Pinpoint the cell where the given text exists, returning its [x, y] midpoint coordinate. 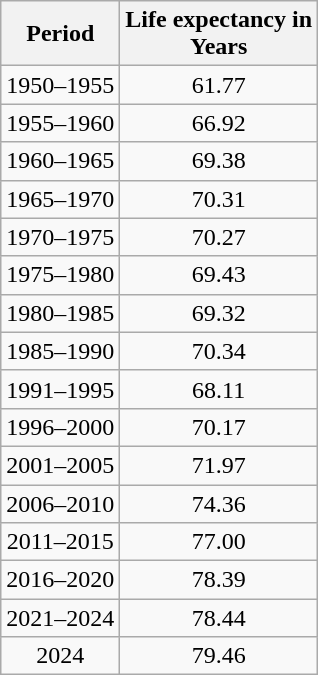
70.31 [219, 199]
1965–1970 [60, 199]
78.39 [219, 580]
70.34 [219, 351]
2016–2020 [60, 580]
1996–2000 [60, 427]
1970–1975 [60, 237]
70.27 [219, 237]
69.43 [219, 275]
70.17 [219, 427]
1975–1980 [60, 275]
2006–2010 [60, 503]
Life expectancy inYears [219, 34]
1955–1960 [60, 123]
79.46 [219, 656]
61.77 [219, 85]
71.97 [219, 465]
2011–2015 [60, 542]
1960–1965 [60, 161]
66.92 [219, 123]
69.38 [219, 161]
1950–1955 [60, 85]
1985–1990 [60, 351]
68.11 [219, 389]
1980–1985 [60, 313]
2021–2024 [60, 618]
69.32 [219, 313]
74.36 [219, 503]
77.00 [219, 542]
78.44 [219, 618]
2001–2005 [60, 465]
2024 [60, 656]
1991–1995 [60, 389]
Period [60, 34]
